Pinpoint the cell where the given text exists, returning its (x, y) midpoint coordinate. 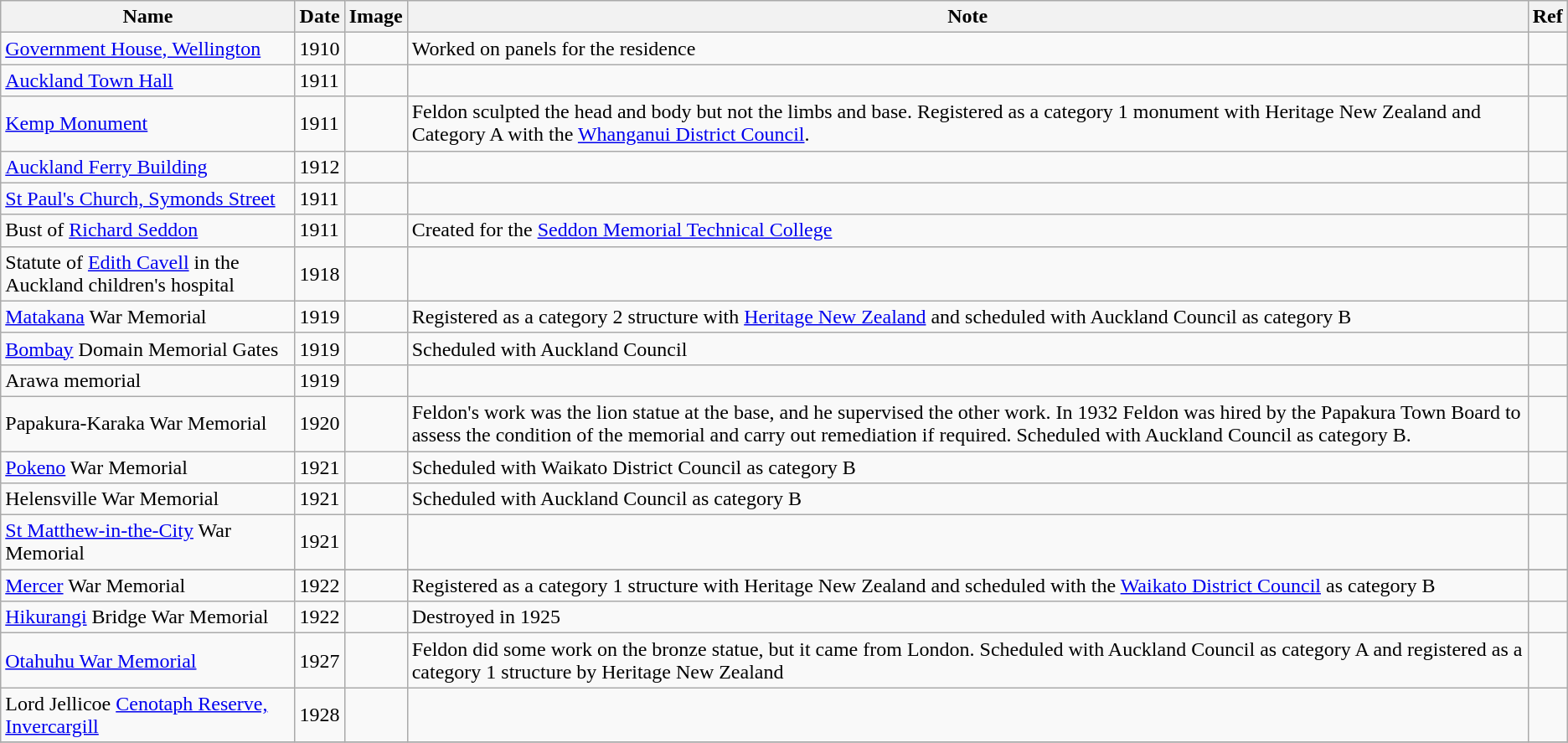
St Paul's Church, Symonds Street (147, 199)
Bust of Richard Seddon (147, 230)
Mercer War Memorial (147, 586)
1918 (320, 273)
Statute of Edith Cavell in the Auckland children's hospital (147, 273)
Matakana War Memorial (147, 317)
Pokeno War Memorial (147, 467)
Bombay Domain Memorial Gates (147, 348)
Scheduled with Waikato District Council as category B (967, 467)
1912 (320, 167)
Scheduled with Auckland Council (967, 348)
1920 (320, 424)
Worked on panels for the residence (967, 49)
Created for the Seddon Memorial Technical College (967, 230)
Destroyed in 1925 (967, 617)
Registered as a category 1 structure with Heritage New Zealand and scheduled with the Waikato District Council as category B (967, 586)
Auckland Town Hall (147, 80)
Scheduled with Auckland Council as category B (967, 499)
Government House, Wellington (147, 49)
Otahuhu War Memorial (147, 660)
1927 (320, 660)
Note (967, 17)
Date (320, 17)
Papakura-Karaka War Memorial (147, 424)
1928 (320, 715)
Hikurangi Bridge War Memorial (147, 617)
Ref (1548, 17)
Auckland Ferry Building (147, 167)
Helensville War Memorial (147, 499)
Kemp Monument (147, 124)
Arawa memorial (147, 380)
Lord Jellicoe Cenotaph Reserve, Invercargill (147, 715)
Registered as a category 2 structure with Heritage New Zealand and scheduled with Auckland Council as category B (967, 317)
St Matthew-in-the-City War Memorial (147, 543)
Name (147, 17)
Image (375, 17)
1910 (320, 49)
